Determine the (X, Y) coordinate at the center of the cell enclosing the given text.  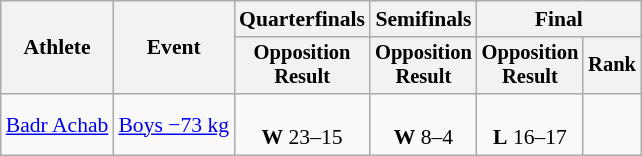
Boys −73 kg (174, 124)
Rank (612, 66)
W 23–15 (302, 124)
Athlete (58, 48)
Event (174, 48)
L 16–17 (530, 124)
Quarterfinals (302, 19)
Final (559, 19)
W 8–4 (424, 124)
Semifinals (424, 19)
Badr Achab (58, 124)
